Capture the cell that displays the provided text and extract its [X, Y] central coordinate. 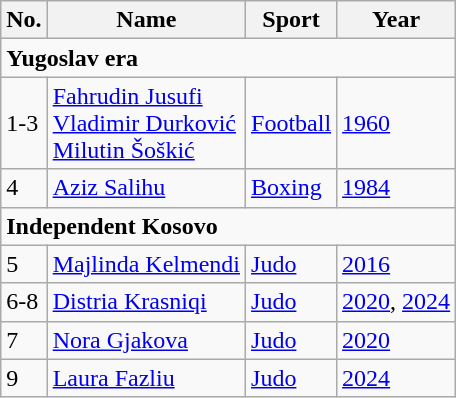
Aziz Salihu [146, 188]
Football [292, 123]
5 [24, 264]
Name [146, 20]
1960 [396, 123]
2016 [396, 264]
4 [24, 188]
2024 [396, 378]
2020 [396, 340]
No. [24, 20]
Laura Fazliu [146, 378]
Distria Krasniqi [146, 302]
1-3 [24, 123]
Year [396, 20]
Sport [292, 20]
Fahrudin Jusufi Vladimir Durković Milutin Šoškić [146, 123]
7 [24, 340]
Majlinda Kelmendi [146, 264]
1984 [396, 188]
Yugoslav era [228, 58]
Independent Kosovo [228, 226]
Nora Gjakova [146, 340]
6-8 [24, 302]
9 [24, 378]
2020, 2024 [396, 302]
Boxing [292, 188]
